Detect which cell encompasses the target text, then output its [x, y] center coordinate. 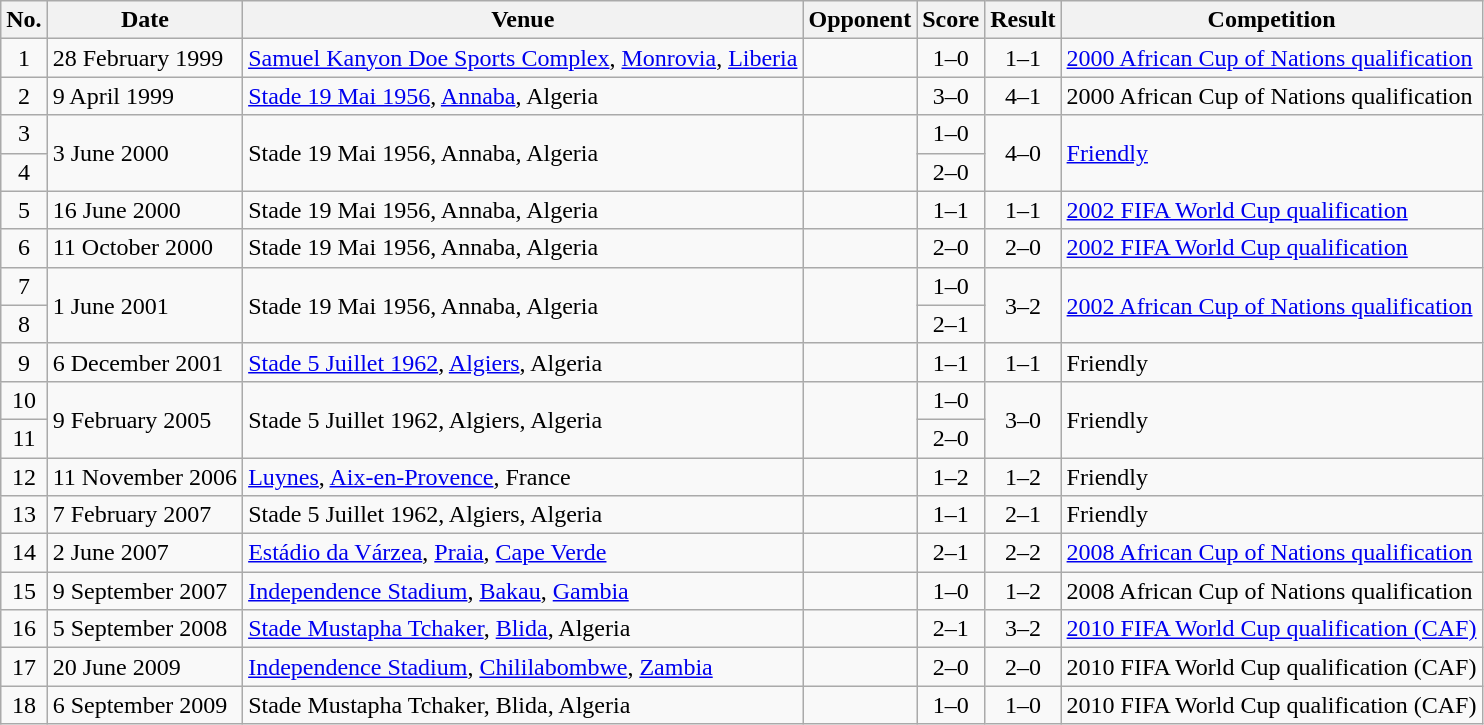
5 September 2008 [144, 629]
4 [24, 172]
1 [24, 58]
Date [144, 20]
3 [24, 134]
17 [24, 667]
Result [1023, 20]
2–2 [1023, 553]
9 September 2007 [144, 591]
Independence Stadium, Chililabombwe, Zambia [523, 667]
5 [24, 210]
10 [24, 400]
9 February 2005 [144, 419]
6 December 2001 [144, 362]
2 June 2007 [144, 553]
9 [24, 362]
4–0 [1023, 153]
Opponent [860, 20]
11 [24, 438]
Score [951, 20]
9 April 1999 [144, 96]
14 [24, 553]
2 [24, 96]
28 February 1999 [144, 58]
15 [24, 591]
20 June 2009 [144, 667]
11 October 2000 [144, 248]
16 [24, 629]
1 June 2001 [144, 305]
4–1 [1023, 96]
Estádio da Várzea, Praia, Cape Verde [523, 553]
18 [24, 705]
12 [24, 477]
3 June 2000 [144, 153]
Samuel Kanyon Doe Sports Complex, Monrovia, Liberia [523, 58]
7 February 2007 [144, 515]
6 September 2009 [144, 705]
13 [24, 515]
16 June 2000 [144, 210]
11 November 2006 [144, 477]
2002 African Cup of Nations qualification [1272, 305]
Independence Stadium, Bakau, Gambia [523, 591]
Luynes, Aix-en-Provence, France [523, 477]
No. [24, 20]
8 [24, 324]
7 [24, 286]
Competition [1272, 20]
6 [24, 248]
Venue [523, 20]
